Provide the [X, Y] coordinate of the cell's center where the given text is located.  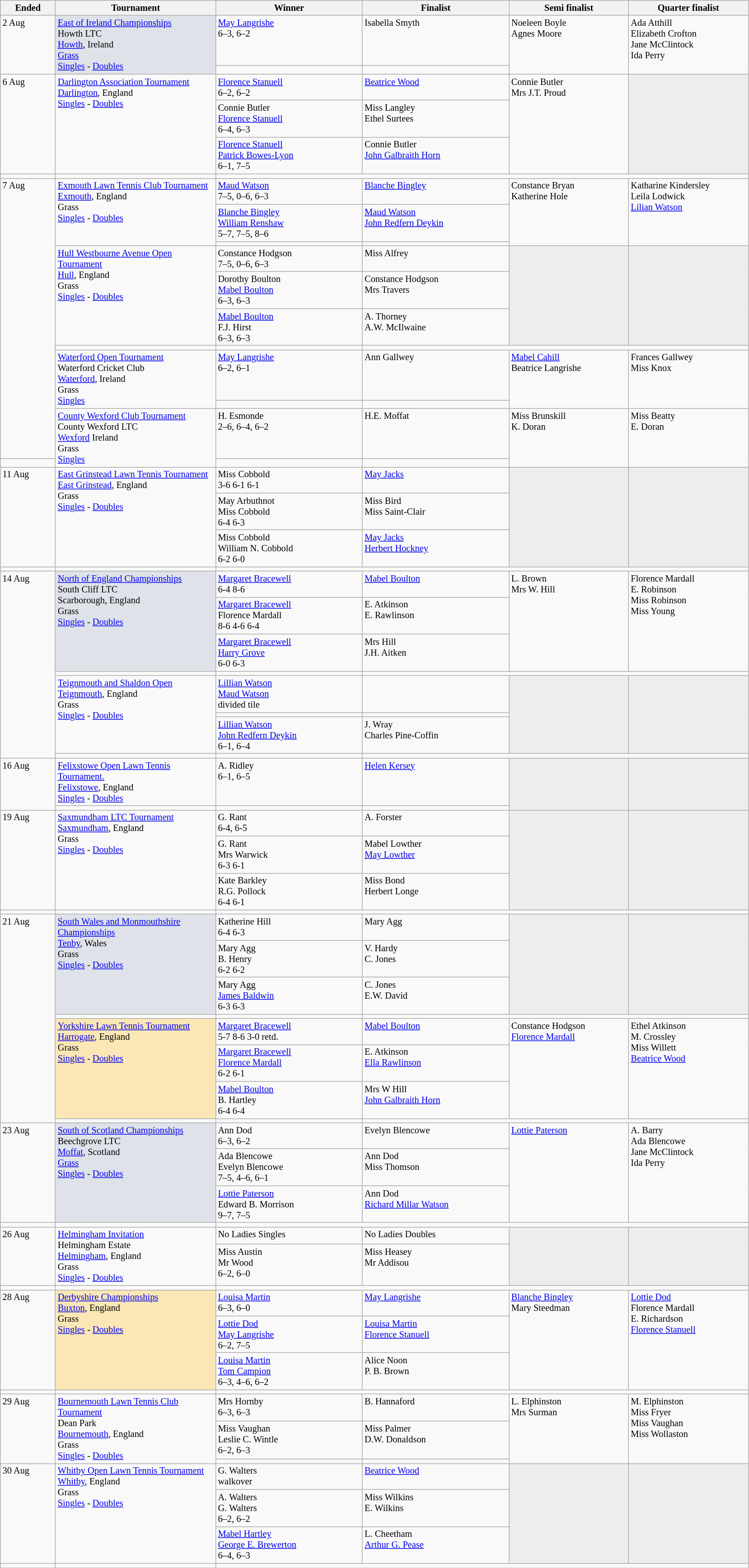
East of Ireland ChampionshipsHowth LTCHowth, IrelandGrassSingles - Doubles [136, 45]
Louisa Martin Florence Stanuell [435, 1334]
Lillian Watson John Redfern Deykin6–1, 6–4 [289, 735]
Constance Hodgson Mrs Travers [435, 290]
A. Barry Ada Blencowe Jane McClintock Ida Perry [688, 1172]
Ethel Atkinson M. Crossley Miss Willett Beatrice Wood [688, 1068]
Lottie Dod Florence Mardall E. Richardson Florence Stanuell [688, 1339]
May Jacks [435, 480]
Finalist [435, 8]
Connie Butler Florence Stanuell6–4, 6–3 [289, 118]
Constance Hodgson 7–5, 0–6, 6–3 [289, 258]
Darlington Association TournamentDarlington, EnglandSingles - Doubles [136, 124]
Florence Mardall E. Robinson Miss Robinson Miss Young [688, 621]
23 Aug [28, 1172]
May Arbuthnot Miss Cobbold6-4 6-3 [289, 512]
14 Aug [28, 664]
Miss Heasey Mr Addisou [435, 1265]
Evelyn Blencowe [435, 1136]
L. Brown Mrs W. Hill [569, 621]
Lottie Paterson [569, 1172]
Miss Palmer D.W. Donaldson [435, 1440]
Katherine Hill6-4 6-3 [289, 927]
28 Aug [28, 1339]
May Langrishe [435, 1303]
Lillian Watson Maud Watsondivided tile [289, 694]
Miss Bird Miss Saint-Clair [435, 512]
May Langrishe6–2, 6–1 [289, 375]
Katharine Kindersley Leila Lodwick Lilian Watson [688, 211]
M. Elphinston Miss Fryer Miss Vaughan Miss Wollaston [688, 1429]
No Ladies Doubles [435, 1235]
May Jacks Herbert Hockney [435, 548]
Margaret Bracewell5-7 8-6 3-0 retd. [289, 1032]
E. Atkinson Ella Rawlinson [435, 1063]
Yorkshire Lawn Tennis TournamentHarrogate, England GrassSingles - Doubles [136, 1068]
Mary Agg James Baldwin6-3 6-3 [289, 995]
Miss Langley Ethel Surtees [435, 118]
Quarter finalist [688, 8]
Teignmouth and Shaldon OpenTeignmouth, England GrassSingles - Doubles [136, 714]
East Grinstead Lawn Tennis TournamentEast Grinstead, England GrassSingles - Doubles [136, 517]
Felixstowe Open Lawn Tennis Tournament.Felixstowe, EnglandSingles - Doubles [136, 782]
G. Rant Mrs Warwick 6-3 6-1 [289, 854]
Miss Wilkins E. Wilkins [435, 1508]
Margaret Bracewell Florence Mardall8-6 4-6 6-4 [289, 615]
Mrs Hill J.H. Aitken [435, 653]
L. Elphinston Mrs Surman [569, 1429]
May Langrishe 6–3, 6–2 [289, 41]
Semi finalist [569, 8]
Helen Kersey [435, 782]
Mabel Cahill Beatrice Langrishe [569, 379]
Mabel Hartley George E. Brewerton6–4, 6–3 [289, 1545]
Noeleen Boyle Agnes Moore [569, 45]
Isabella Smyth [435, 41]
29 Aug [28, 1429]
Waterford Open TournamentWaterford Cricket ClubWaterford, IrelandGrassSingles [136, 379]
G. Walterswalkover [289, 1476]
Louisa Martin6–3, 6–0 [289, 1303]
Mary Agg B. Henry6-2 6-2 [289, 959]
Margaret Bracewell6-4 8-6 [289, 584]
No Ladies Singles [289, 1235]
E. Atkinson E. Rawlinson [435, 615]
Kate Barkley R.G. Pollock6-4 6-1 [289, 892]
L. Cheetham Arthur G. Pease [435, 1545]
Lottie Paterson Edward B. Morrison9–7, 7–5 [289, 1204]
11 Aug [28, 517]
Miss Vaughan Leslie C. Wintle6–2, 6–3 [289, 1440]
Mabel Boulton F.J. Hirst6–3, 6–3 [289, 327]
Miss Brunskill K. Doran [569, 438]
Blanche Bingley William Renshaw5–7, 7–5, 8–6 [289, 223]
Exmouth Lawn Tennis Club TournamentExmouth, EnglandGrassSingles - Doubles [136, 211]
V. Hardy C. Jones [435, 959]
Ended [28, 8]
Connie Butler John Galbraith Horn [435, 155]
7 Aug [28, 318]
Mrs W Hill John Galbraith Horn [435, 1100]
Ann Gallwey [435, 375]
Mabel Boulton B. Hartley6-4 6-4 [289, 1100]
Connie Butler Mrs J.T. Proud [569, 124]
Hull Westbourne Avenue Open TournamentHull, EnglandGrassSingles - Doubles [136, 296]
Ada Atthill Elizabeth Crofton Jane McClintock Ida Perry [688, 45]
G. Rant 6-4, 6-5 [289, 823]
H. Esmonde2–6, 6–4, 6–2 [289, 434]
A. Ridley6–1, 6–5 [289, 782]
Helmingham InvitationHelmingham EstateHelmingham, EnglandGrassSingles - Doubles [136, 1256]
Margaret Bracewell Harry Grove6-0 6-3 [289, 653]
Miss Cobbold3-6 6-1 6-1 [289, 480]
C. Jones E.W. David [435, 995]
Bournemouth Lawn Tennis Club Tournament Dean ParkBournemouth, England Grass Singles - Doubles [136, 1429]
Florence Stanuell6–2, 6–2 [289, 87]
Blanche Bingley Mary Steedman [569, 1339]
Miss Cobbold William N. Cobbold6-2 6-0 [289, 548]
Saxmundham LTC TournamentSaxmundham, England GrassSingles - Doubles [136, 859]
Lottie Dod May Langrishe6–2, 7–5 [289, 1334]
Blanche Bingley [435, 191]
B. Hannaford [435, 1407]
Louisa Martin Tom Campion6–3, 4–6, 6–2 [289, 1371]
South of Scotland Championships Beechgrove LTCMoffat, ScotlandGrassSingles - Doubles [136, 1172]
North of England ChampionshipsSouth Cliff LTCScarborough, England GrassSingles - Doubles [136, 621]
21 Aug [28, 1019]
A. Walters G. Walters6–2, 6–2 [289, 1508]
Dorothy Boulton Mabel Boulton6–3, 6–3 [289, 290]
Margaret Bracewell Florence Mardall6-2 6-1 [289, 1063]
Miss Alfrey [435, 258]
Constance Bryan Katherine Hole [569, 211]
Ann Dod Richard Millar Watson [435, 1204]
H.E. Moffat [435, 434]
Miss Austin Mr Wood6–2, 6–0 [289, 1265]
Ada Blencowe Evelyn Blencowe 7–5, 4–6, 6–1 [289, 1167]
Mabel Lowther May Lowther [435, 854]
Tournament [136, 8]
Whitby Open Lawn Tennis TournamentWhitby, England Grass Singles - Doubles [136, 1513]
Winner [289, 8]
Maud Watson7–5, 0–6, 6–3 [289, 191]
Miss Bond Herbert Longe [435, 892]
Alice Noon P. B. Brown [435, 1371]
30 Aug [28, 1513]
16 Aug [28, 784]
26 Aug [28, 1256]
South Wales and Monmouthshire ChampionshipsTenby, Wales GrassSingles - Doubles [136, 964]
A. Forster [435, 823]
Florence Stanuell Patrick Bowes-Lyon6–1, 7–5 [289, 155]
Maud Watson John Redfern Deykin [435, 223]
19 Aug [28, 859]
Frances Gallwey Miss Knox [688, 379]
Ann Dod Miss Thomson [435, 1167]
Miss Beatty E. Doran [688, 438]
Constance Hodgson Florence Mardall [569, 1068]
6 Aug [28, 124]
Mrs Hornby6–3, 6–3 [289, 1407]
County Wexford Club TournamentCounty Wexford LTCWexford IrelandGrassSingles [136, 438]
Derbyshire ChampionshipsBuxton, EnglandGrassSingles - Doubles [136, 1339]
A. Thorney A.W. McIlwaine [435, 327]
2 Aug [28, 45]
Ann Dod 6–3, 6–2 [289, 1136]
J. Wray Charles Pine-Coffin [435, 735]
Mary Agg [435, 927]
